Locate the cell with the specified text and output its (X, Y) center coordinate. 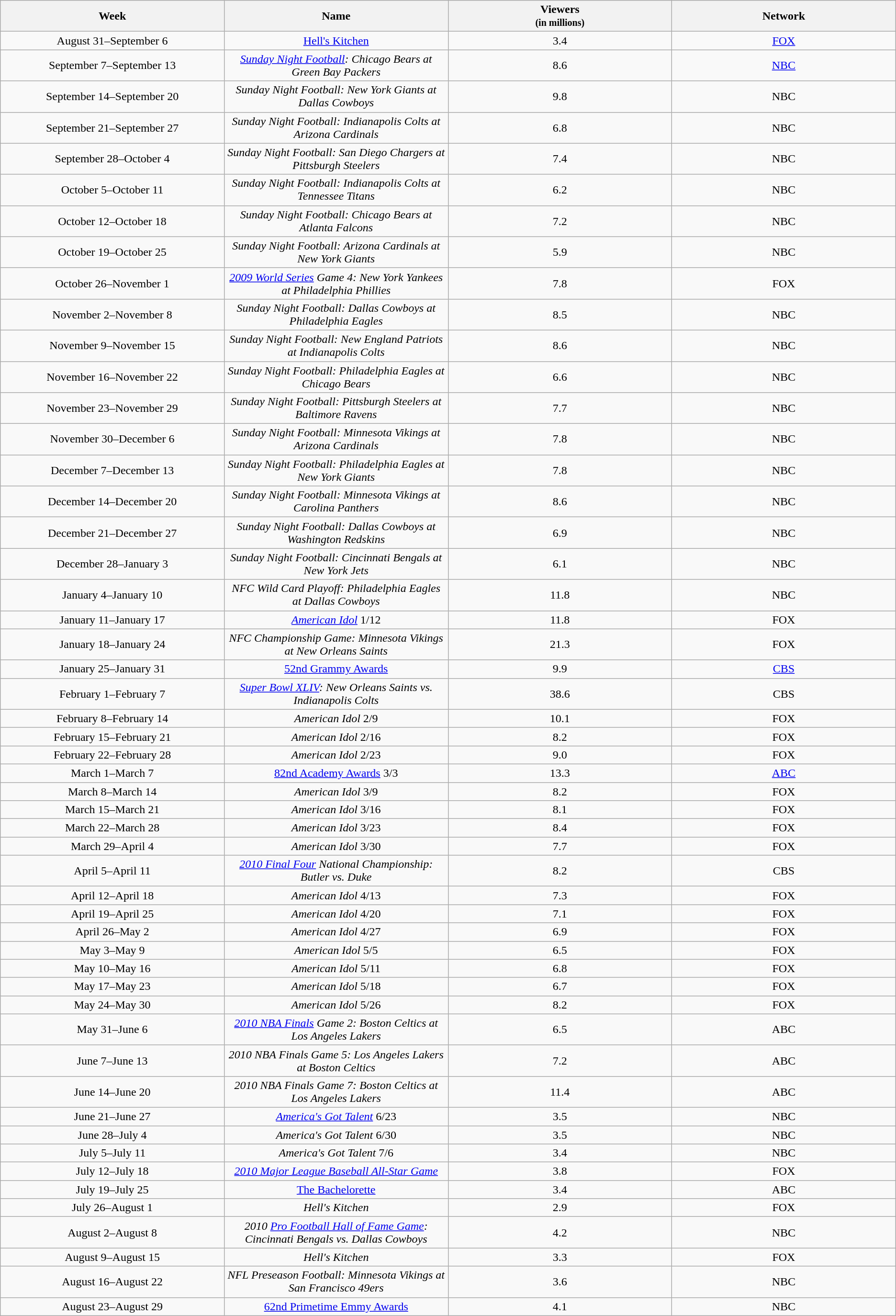
January 25–January 31 (112, 669)
October 5–October 11 (112, 190)
June 14–June 20 (112, 1092)
November 30–December 6 (112, 440)
Sunday Night Football: Arizona Cardinals at New York Giants (336, 252)
June 7–June 13 (112, 1060)
Sunday Night Football: New York Giants at Dallas Cowboys (336, 97)
August 31–September 6 (112, 41)
3.3 (560, 1257)
3.8 (560, 1171)
American Idol 2/16 (336, 737)
January 11–January 17 (112, 620)
2010 NBA Finals Game 7: Boston Celtics at Los Angeles Lakers (336, 1092)
June 28–July 4 (112, 1134)
Sunday Night Football: Chicago Bears at Green Bay Packers (336, 65)
Network (784, 16)
Sunday Night Football: Minnesota Vikings at Carolina Panthers (336, 502)
August 23–August 29 (112, 1306)
Sunday Night Football: Dallas Cowboys at Washington Redskins (336, 533)
7.1 (560, 914)
Sunday Night Football: Pittsburgh Steelers at Baltimore Ravens (336, 408)
September 28–October 4 (112, 159)
August 2–August 8 (112, 1233)
6.7 (560, 987)
NFL Preseason Football: Minnesota Vikings at San Francisco 49ers (336, 1282)
March 15–March 21 (112, 810)
March 29–April 4 (112, 846)
September 14–September 20 (112, 97)
December 14–December 20 (112, 502)
June 21–June 27 (112, 1116)
9.0 (560, 755)
May 3–May 9 (112, 950)
American Idol 3/23 (336, 828)
Viewers(in millions) (560, 16)
2010 Pro Football Hall of Fame Game: Cincinnati Bengals vs. Dallas Cowboys (336, 1233)
Sunday Night Football: Philadelphia Eagles at Chicago Bears (336, 376)
American Idol 4/27 (336, 932)
April 19–April 25 (112, 914)
52nd Grammy Awards (336, 669)
Sunday Night Football: Minnesota Vikings at Arizona Cardinals (336, 440)
October 19–October 25 (112, 252)
American Idol 3/16 (336, 810)
Super Bowl XLIV: New Orleans Saints vs. Indianapolis Colts (336, 693)
Sunday Night Football: San Diego Chargers at Pittsburgh Steelers (336, 159)
American Idol 3/9 (336, 792)
2010 NBA Finals Game 5: Los Angeles Lakers at Boston Celtics (336, 1060)
American Idol 1/12 (336, 620)
American Idol 5/26 (336, 1005)
8.5 (560, 314)
American Idol 5/18 (336, 987)
38.6 (560, 693)
Sunday Night Football: Chicago Bears at Atlanta Falcons (336, 221)
American Idol 5/11 (336, 968)
August 16–August 22 (112, 1282)
Sunday Night Football: Philadelphia Eagles at New York Giants (336, 470)
April 5–April 11 (112, 871)
American Idol 2/23 (336, 755)
February 8–February 14 (112, 718)
82nd Academy Awards 3/3 (336, 773)
July 26–August 1 (112, 1208)
Sunday Night Football: Indianapolis Colts at Tennessee Titans (336, 190)
July 5–July 11 (112, 1153)
American Idol 4/20 (336, 914)
December 28–January 3 (112, 564)
11.4 (560, 1092)
5.9 (560, 252)
July 19–July 25 (112, 1190)
October 26–November 1 (112, 284)
February 22–February 28 (112, 755)
March 8–March 14 (112, 792)
American Idol 4/13 (336, 896)
Week (112, 16)
July 12–July 18 (112, 1171)
American Idol 5/5 (336, 950)
August 9–August 15 (112, 1257)
6.1 (560, 564)
Sunday Night Football: Cincinnati Bengals at New York Jets (336, 564)
November 23–November 29 (112, 408)
13.3 (560, 773)
February 1–February 7 (112, 693)
America's Got Talent 6/30 (336, 1134)
May 24–May 30 (112, 1005)
November 16–November 22 (112, 376)
21.3 (560, 645)
2010 Major League Baseball All-Star Game (336, 1171)
10.1 (560, 718)
Sunday Night Football: Dallas Cowboys at Philadelphia Eagles (336, 314)
American Idol 3/30 (336, 846)
April 12–April 18 (112, 896)
2.9 (560, 1208)
NFC Wild Card Playoff: Philadelphia Eagles at Dallas Cowboys (336, 595)
NFC Championship Game: Minnesota Vikings at New Orleans Saints (336, 645)
May 10–May 16 (112, 968)
May 31–June 6 (112, 1030)
8.4 (560, 828)
7.4 (560, 159)
December 7–December 13 (112, 470)
October 12–October 18 (112, 221)
62nd Primetime Emmy Awards (336, 1306)
February 15–February 21 (112, 737)
America's Got Talent 6/23 (336, 1116)
Sunday Night Football: Indianapolis Colts at Arizona Cardinals (336, 127)
2010 NBA Finals Game 2: Boston Celtics at Los Angeles Lakers (336, 1030)
4.1 (560, 1306)
January 4–January 10 (112, 595)
December 21–December 27 (112, 533)
6.2 (560, 190)
September 21–September 27 (112, 127)
4.2 (560, 1233)
April 26–May 2 (112, 932)
March 1–March 7 (112, 773)
Name (336, 16)
American Idol 2/9 (336, 718)
Sunday Night Football: New England Patriots at Indianapolis Colts (336, 346)
7.3 (560, 896)
9.8 (560, 97)
6.6 (560, 376)
November 2–November 8 (112, 314)
3.6 (560, 1282)
The Bachelorette (336, 1190)
March 22–March 28 (112, 828)
2009 World Series Game 4: New York Yankees at Philadelphia Phillies (336, 284)
May 17–May 23 (112, 987)
January 18–January 24 (112, 645)
2010 Final Four National Championship: Butler vs. Duke (336, 871)
America's Got Talent 7/6 (336, 1153)
8.1 (560, 810)
November 9–November 15 (112, 346)
September 7–September 13 (112, 65)
9.9 (560, 669)
